Scan for the cell matching the given text and deliver its (x, y) coordinate at center. 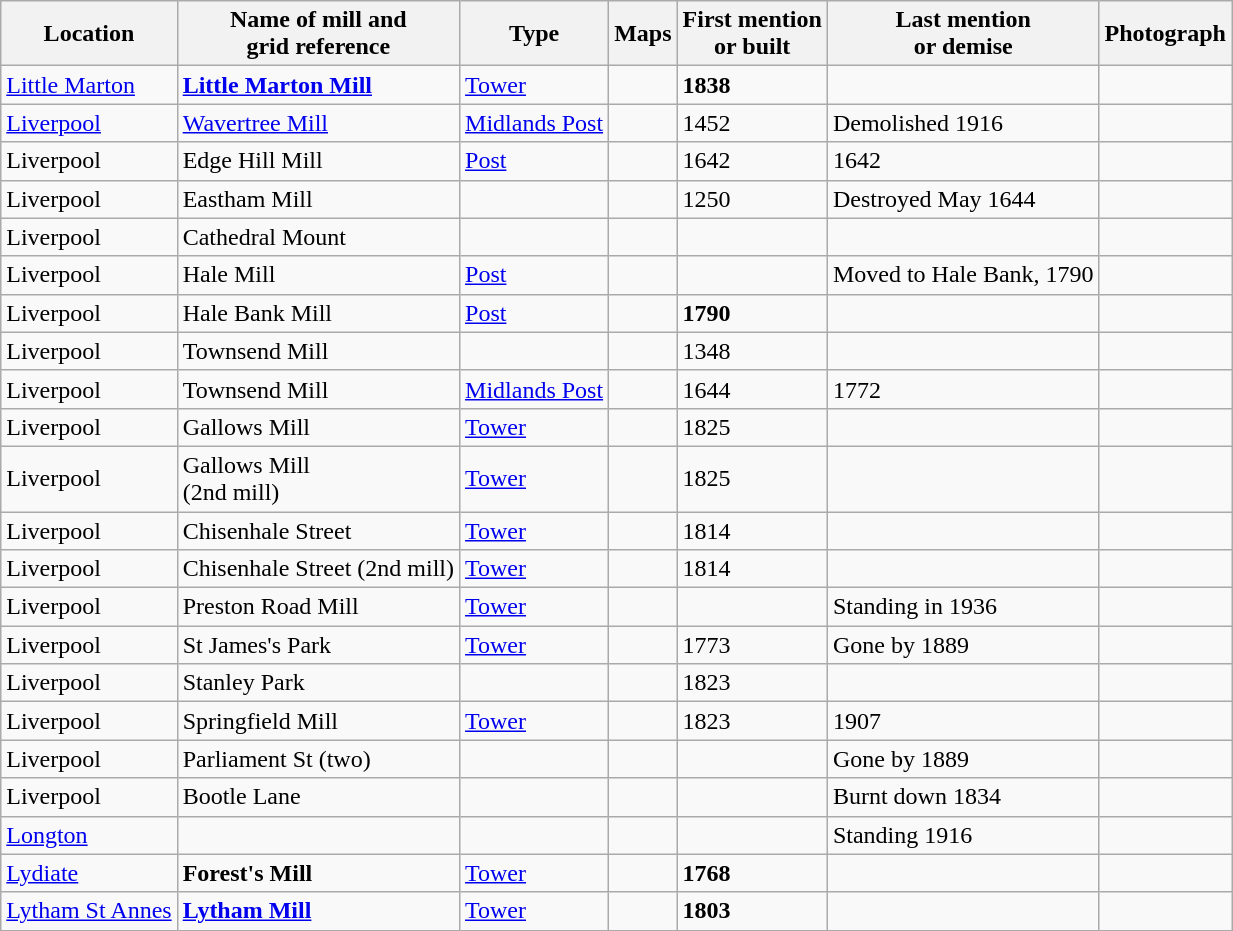
Hale Bank Mill (318, 313)
Longton (89, 835)
Burnt down 1834 (963, 797)
Eastham Mill (318, 199)
Forest's Mill (318, 873)
Lytham Mill (318, 911)
Stanley Park (318, 683)
1773 (752, 645)
1803 (752, 911)
Hale Mill (318, 275)
Moved to Hale Bank, 1790 (963, 275)
Parliament St (two) (318, 759)
Type (534, 34)
Lydiate (89, 873)
Photograph (1165, 34)
1772 (963, 389)
Edge Hill Mill (318, 161)
Gallows Mill(2nd mill) (318, 478)
Chisenhale Street (2nd mill) (318, 569)
1250 (752, 199)
Lytham St Annes (89, 911)
1838 (752, 85)
Maps (643, 34)
Little Marton Mill (318, 85)
1348 (752, 351)
Wavertree Mill (318, 123)
1452 (752, 123)
Gallows Mill (318, 427)
First mentionor built (752, 34)
Cathedral Mount (318, 237)
Destroyed May 1644 (963, 199)
Preston Road Mill (318, 607)
1907 (963, 721)
Bootle Lane (318, 797)
Springfield Mill (318, 721)
St James's Park (318, 645)
Standing in 1936 (963, 607)
1790 (752, 313)
Standing 1916 (963, 835)
Little Marton (89, 85)
Last mention or demise (963, 34)
1768 (752, 873)
Name of mill andgrid reference (318, 34)
Demolished 1916 (963, 123)
Chisenhale Street (318, 531)
1644 (752, 389)
Location (89, 34)
